Return [x, y] of the center of cell containing provided text 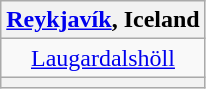
Reykjavík, Iceland [103, 20]
Laugardalshöll [103, 58]
